Determine the [x, y] coordinate at the center of the cell enclosing the given text.  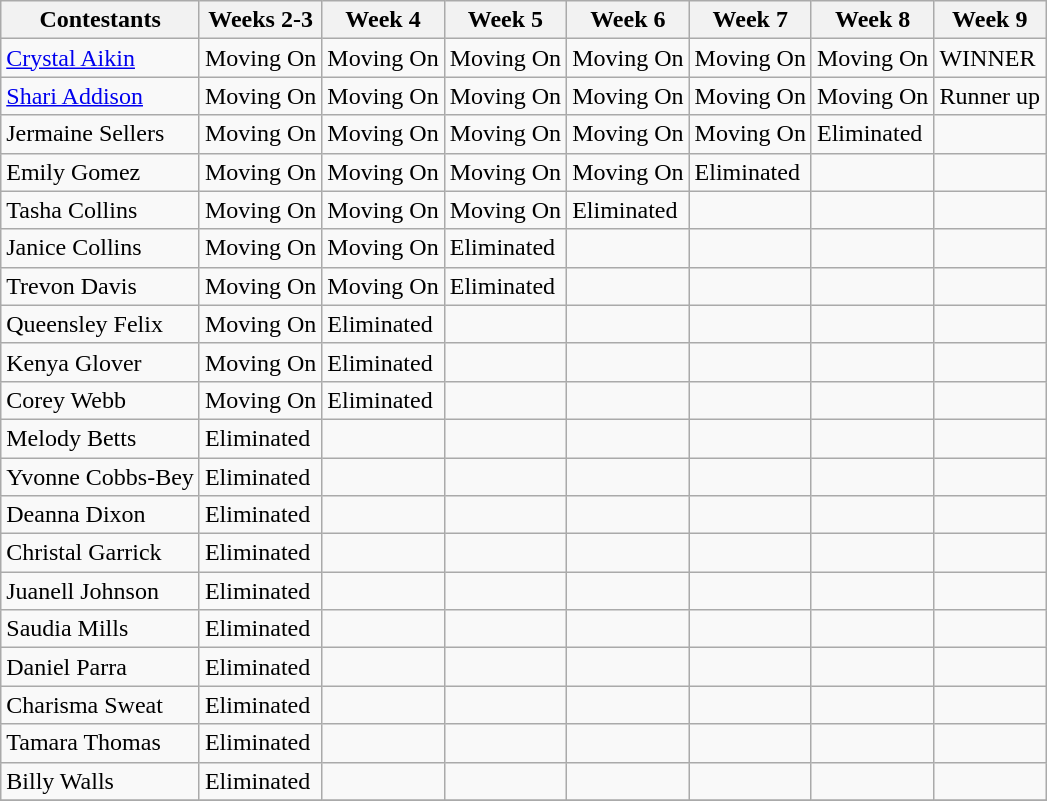
Tasha Collins [100, 210]
Juanell Johnson [100, 591]
Week 4 [383, 20]
Crystal Aikin [100, 58]
Christal Garrick [100, 553]
Melody Betts [100, 438]
Contestants [100, 20]
Billy Walls [100, 781]
Deanna Dixon [100, 515]
WINNER [990, 58]
Yvonne Cobbs-Bey [100, 477]
Trevon Davis [100, 286]
Emily Gomez [100, 172]
Charisma Sweat [100, 705]
Shari Addison [100, 96]
Janice Collins [100, 248]
Week 7 [750, 20]
Tamara Thomas [100, 743]
Kenya Glover [100, 362]
Weeks 2-3 [260, 20]
Week 6 [628, 20]
Runner up [990, 96]
Week 9 [990, 20]
Queensley Felix [100, 324]
Week 5 [505, 20]
Daniel Parra [100, 667]
Saudia Mills [100, 629]
Week 8 [872, 20]
Corey Webb [100, 400]
Jermaine Sellers [100, 134]
